Search for the cell housing the specified text and yield its [x, y] center coordinate. 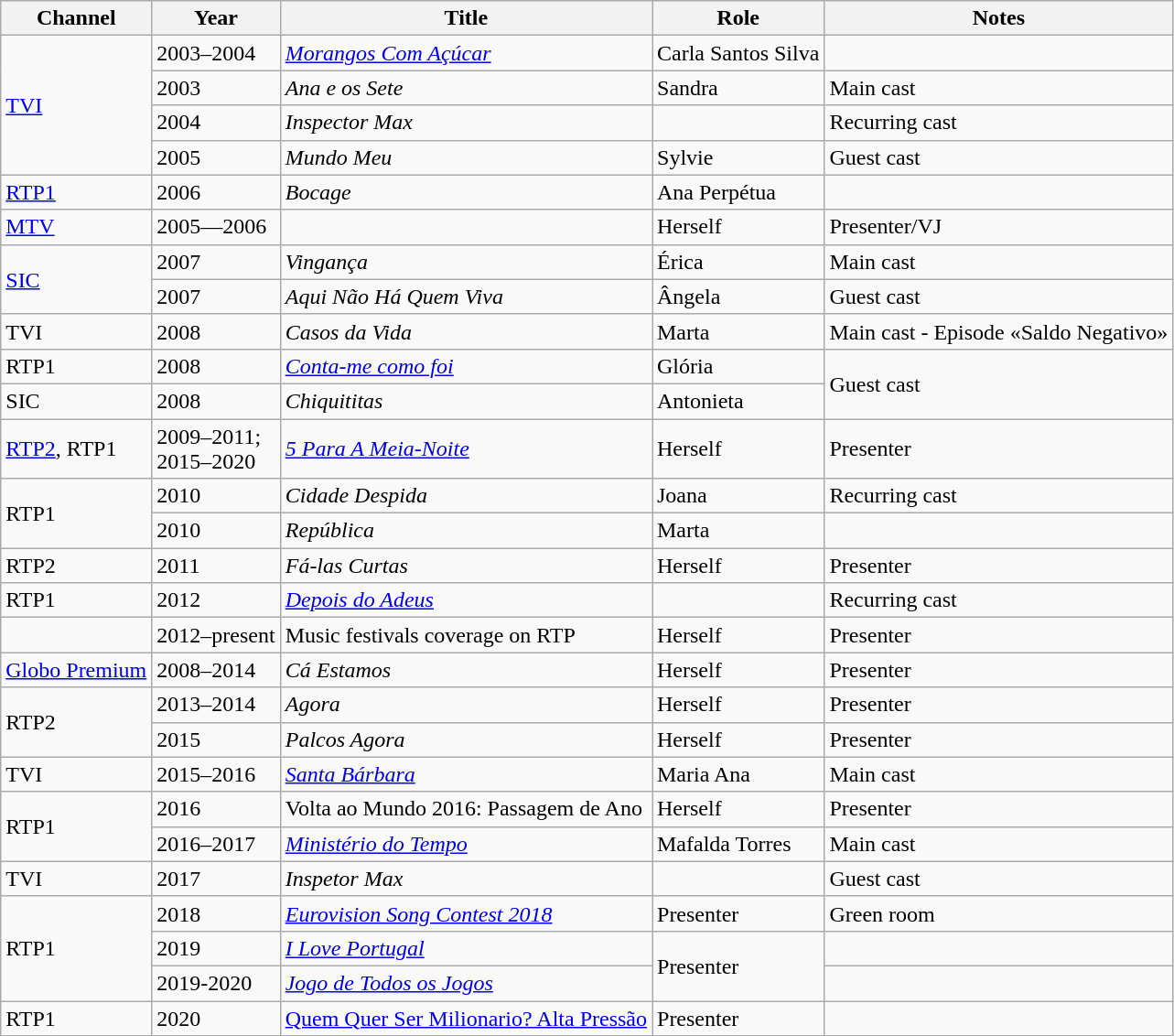
2012–present [216, 635]
Antonieta [738, 401]
Conta-me como foi [466, 366]
Cá Estamos [466, 670]
5 Para A Meia-Noite [466, 448]
2016 [216, 809]
Chiquititas [466, 401]
Aqui Não Há Quem Viva [466, 297]
2008–2014 [216, 670]
Volta ao Mundo 2016: Passagem de Ano [466, 809]
Sylvie [738, 157]
Ana Perpétua [738, 192]
Morangos Com Açúcar [466, 53]
Music festivals coverage on RTP [466, 635]
Palcos Agora [466, 739]
Channel [77, 18]
Eurovision Song Contest 2018 [466, 913]
Cidade Despida [466, 496]
RTP2, RTP1 [77, 448]
Ministério do Tempo [466, 844]
2019-2020 [216, 983]
Year [216, 18]
Vingança [466, 262]
Ana e os Sete [466, 88]
2009–2011; 2015–2020 [216, 448]
2018 [216, 913]
2020 [216, 1019]
Title [466, 18]
Sandra [738, 88]
2016–2017 [216, 844]
Inspetor Max [466, 879]
2003 [216, 88]
2012 [216, 600]
República [466, 531]
Maria Ana [738, 774]
Quem Quer Ser Milionario? Alta Pressão [466, 1019]
2004 [216, 123]
Globo Premium [77, 670]
Green room [999, 913]
Role [738, 18]
Main cast - Episode «Saldo Negativo» [999, 331]
2003–2004 [216, 53]
Santa Bárbara [466, 774]
Notes [999, 18]
Inspector Max [466, 123]
Bocage [466, 192]
Ângela [738, 297]
2005 [216, 157]
Glória [738, 366]
Joana [738, 496]
Depois do Adeus [466, 600]
I Love Portugal [466, 948]
MTV [77, 227]
2015 [216, 739]
2005—2006 [216, 227]
2006 [216, 192]
Casos da Vida [466, 331]
Fá-las Curtas [466, 566]
2017 [216, 879]
2019 [216, 948]
Carla Santos Silva [738, 53]
Presenter/VJ [999, 227]
2013–2014 [216, 705]
Mundo Meu [466, 157]
Érica [738, 262]
2011 [216, 566]
Mafalda Torres [738, 844]
Jogo de Todos os Jogos [466, 983]
Agora [466, 705]
2015–2016 [216, 774]
